Detect which cell encompasses the target text, then output its (X, Y) center coordinate. 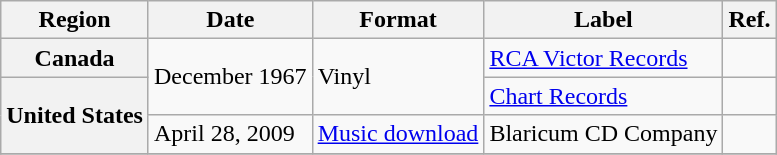
Canada (75, 58)
Chart Records (604, 96)
RCA Victor Records (604, 58)
Label (604, 20)
United States (75, 115)
Format (398, 20)
Ref. (750, 20)
Date (230, 20)
Region (75, 20)
April 28, 2009 (230, 134)
Vinyl (398, 77)
December 1967 (230, 77)
Blaricum CD Company (604, 134)
Music download (398, 134)
